Detect which cell encompasses the target text, then output its (x, y) center coordinate. 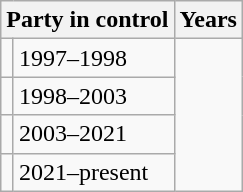
Party in control (88, 20)
1998–2003 (94, 96)
2021–present (94, 172)
1997–1998 (94, 58)
Years (208, 20)
2003–2021 (94, 134)
